From the cell containing the given text, extract its center point as [X, Y] coordinate. 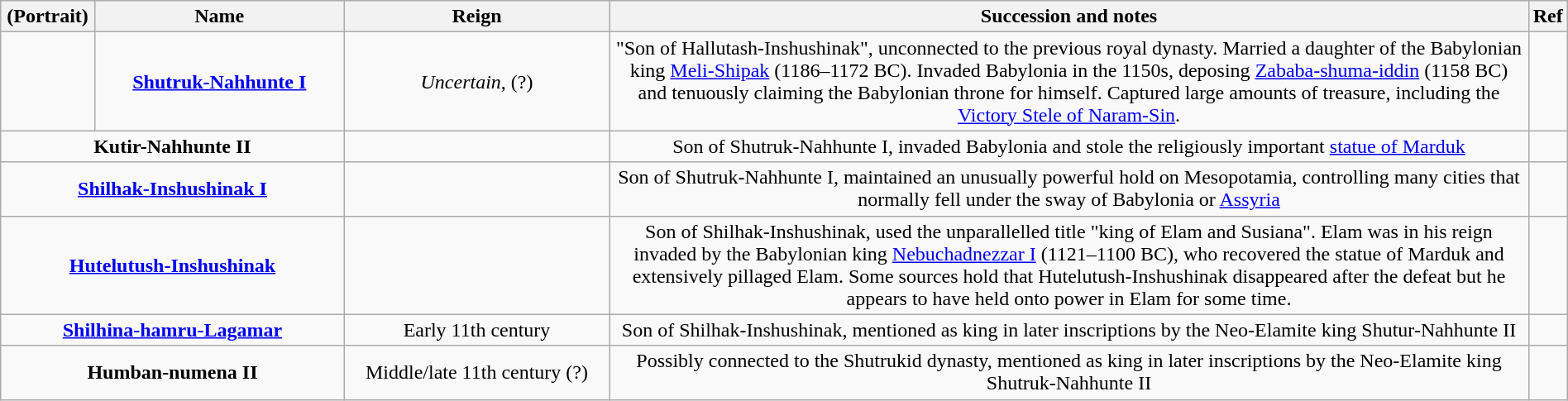
Son of Shutruk-Nahhunte I, invaded Babylonia and stole the religiously important statue of Marduk [1068, 146]
Ref [1548, 17]
Kutir-Nahhunte II [172, 146]
Possibly connected to the Shutrukid dynasty, mentioned as king in later inscriptions by the Neo-Elamite king Shutruk-Nahhunte II [1068, 372]
Shutruk-Nahhunte I [219, 81]
Middle/late 11th century (?) [476, 372]
Hutelutush-Inshushinak [172, 265]
Succession and notes [1068, 17]
Uncertain, (?) [476, 81]
Humban-numena II [172, 372]
Name [219, 17]
Shilhina-hamru-Lagamar [172, 330]
Reign [476, 17]
Son of Shilhak-Inshushinak, mentioned as king in later inscriptions by the Neo-Elamite king Shutur-Nahhunte II [1068, 330]
Shilhak-Inshushinak I [172, 189]
(Portrait) [48, 17]
Early 11th century [476, 330]
